Identify which cell holds the provided text, then report its (X, Y) central coordinate. 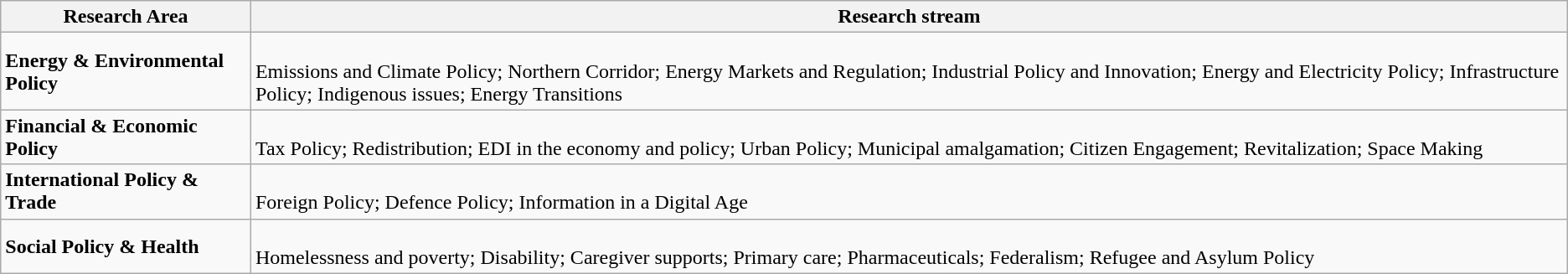
Social Policy & Health (126, 246)
International Policy & Trade (126, 191)
Tax Policy; Redistribution; EDI in the economy and policy; Urban Policy; Municipal amalgamation; Citizen Engagement; Revitalization; Space Making (909, 137)
Research stream (909, 17)
Homelessness and poverty; Disability; Caregiver supports; Primary care; Pharmaceuticals; Federalism; Refugee and Asylum Policy (909, 246)
Foreign Policy; Defence Policy; Information in a Digital Age (909, 191)
Energy & Environmental Policy (126, 71)
Research Area (126, 17)
Financial & Economic Policy (126, 137)
